Determine the [x, y] coordinate at the center of the cell enclosing the given text.  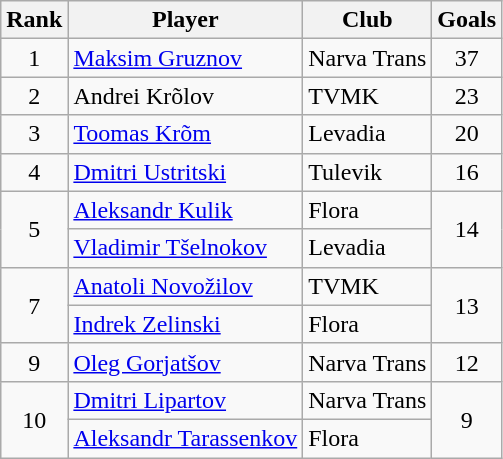
Anatoli Novožilov [186, 286]
20 [467, 134]
Indrek Zelinski [186, 324]
Club [368, 20]
Dmitri Lipartov [186, 400]
Rank [34, 20]
23 [467, 96]
Toomas Krõm [186, 134]
2 [34, 96]
7 [34, 305]
Player [186, 20]
37 [467, 58]
10 [34, 419]
Andrei Krõlov [186, 96]
13 [467, 305]
16 [467, 172]
Goals [467, 20]
Maksim Gruznov [186, 58]
14 [467, 229]
1 [34, 58]
12 [467, 362]
Tulevik [368, 172]
Aleksandr Kulik [186, 210]
Vladimir Tšelnokov [186, 248]
5 [34, 229]
Aleksandr Tarassenkov [186, 438]
Oleg Gorjatšov [186, 362]
3 [34, 134]
Dmitri Ustritski [186, 172]
4 [34, 172]
